Provide the [x, y] coordinate of the cell's center where the given text is located.  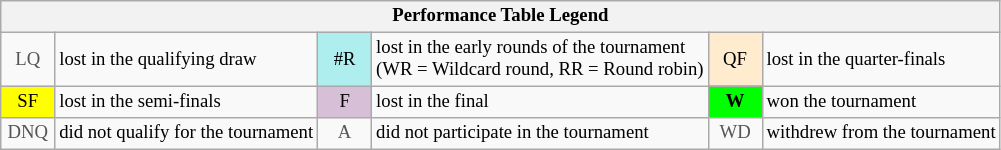
LQ [28, 60]
did not participate in the tournament [540, 134]
F [345, 102]
lost in the early rounds of the tournament(WR = Wildcard round, RR = Round robin) [540, 60]
withdrew from the tournament [881, 134]
SF [28, 102]
WD [735, 134]
won the tournament [881, 102]
lost in the semi-finals [186, 102]
lost in the quarter-finals [881, 60]
DNQ [28, 134]
lost in the final [540, 102]
QF [735, 60]
#R [345, 60]
A [345, 134]
Performance Table Legend [500, 16]
W [735, 102]
lost in the qualifying draw [186, 60]
did not qualify for the tournament [186, 134]
